Pinpoint the cell where the given text exists, returning its [x, y] midpoint coordinate. 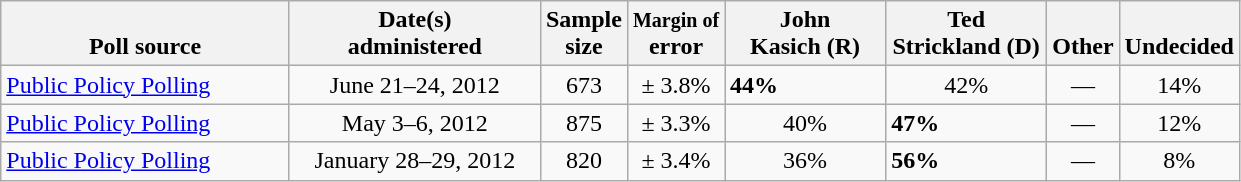
36% [806, 161]
Other [1083, 34]
June 21–24, 2012 [414, 85]
± 3.8% [676, 85]
Date(s)administered [414, 34]
Margin oferror [676, 34]
JohnKasich (R) [806, 34]
673 [584, 85]
47% [966, 123]
Poll source [146, 34]
8% [1179, 161]
14% [1179, 85]
875 [584, 123]
± 3.4% [676, 161]
± 3.3% [676, 123]
TedStrickland (D) [966, 34]
44% [806, 85]
56% [966, 161]
42% [966, 85]
January 28–29, 2012 [414, 161]
820 [584, 161]
12% [1179, 123]
Undecided [1179, 34]
May 3–6, 2012 [414, 123]
Samplesize [584, 34]
40% [806, 123]
